Find where the given text appears and provide that cell's center as (X, Y) coordinate. 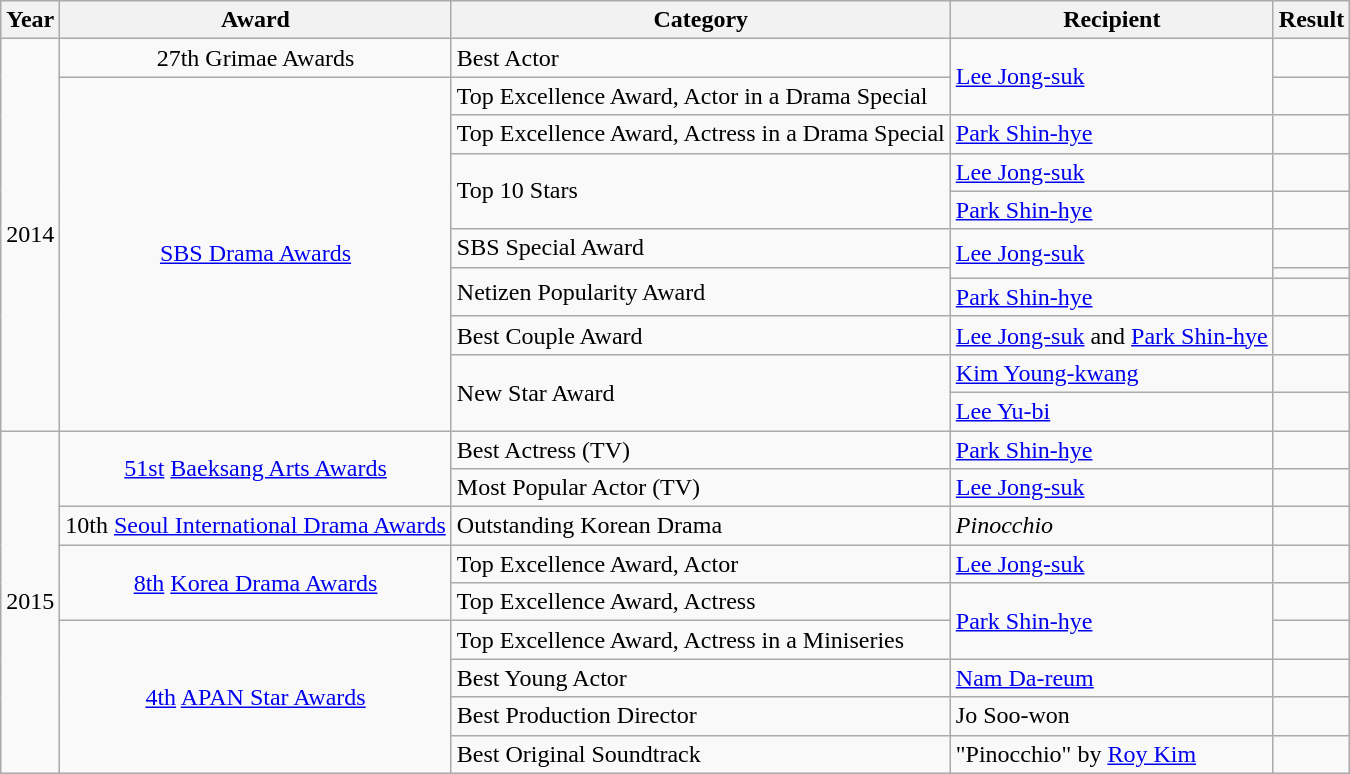
Best Actor (700, 58)
Best Young Actor (700, 678)
Recipient (1112, 20)
Pinocchio (1112, 526)
Lee Jong-suk and Park Shin-hye (1112, 335)
New Star Award (700, 392)
Top Excellence Award, Actress in a Miniseries (700, 640)
Year (30, 20)
10th Seoul International Drama Awards (256, 526)
Category (700, 20)
Jo Soo-won (1112, 716)
8th Korea Drama Awards (256, 583)
Netizen Popularity Award (700, 292)
Kim Young-kwang (1112, 373)
27th Grimae Awards (256, 58)
"Pinocchio" by Roy Kim (1112, 754)
Lee Yu-bi (1112, 411)
Best Production Director (700, 716)
Top Excellence Award, Actor in a Drama Special (700, 96)
SBS Drama Awards (256, 254)
Best Original Soundtrack (700, 754)
2015 (30, 602)
Best Actress (TV) (700, 449)
51st Baeksang Arts Awards (256, 468)
Result (1311, 20)
Top 10 Stars (700, 191)
Top Excellence Award, Actress in a Drama Special (700, 134)
SBS Special Award (700, 248)
Best Couple Award (700, 335)
2014 (30, 235)
Nam Da-reum (1112, 678)
Most Popular Actor (TV) (700, 488)
Award (256, 20)
Top Excellence Award, Actor (700, 564)
Outstanding Korean Drama (700, 526)
4th APAN Star Awards (256, 697)
Top Excellence Award, Actress (700, 602)
